Output the [x, y] coordinate of the center of the cell containing the given text.  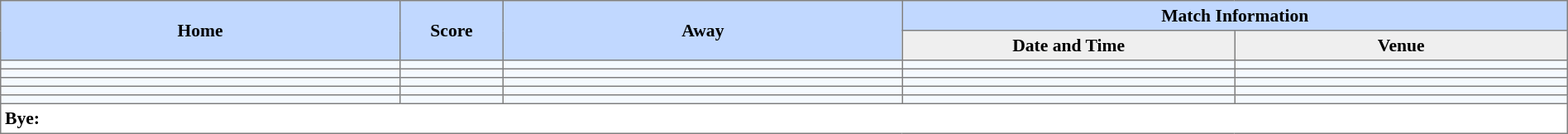
Bye: [784, 118]
Home [200, 31]
Match Information [1235, 16]
Score [452, 31]
Venue [1401, 45]
Away [703, 31]
Date and Time [1068, 45]
